For the text-containing cell, return its midpoint in (x, y) coordinate format. 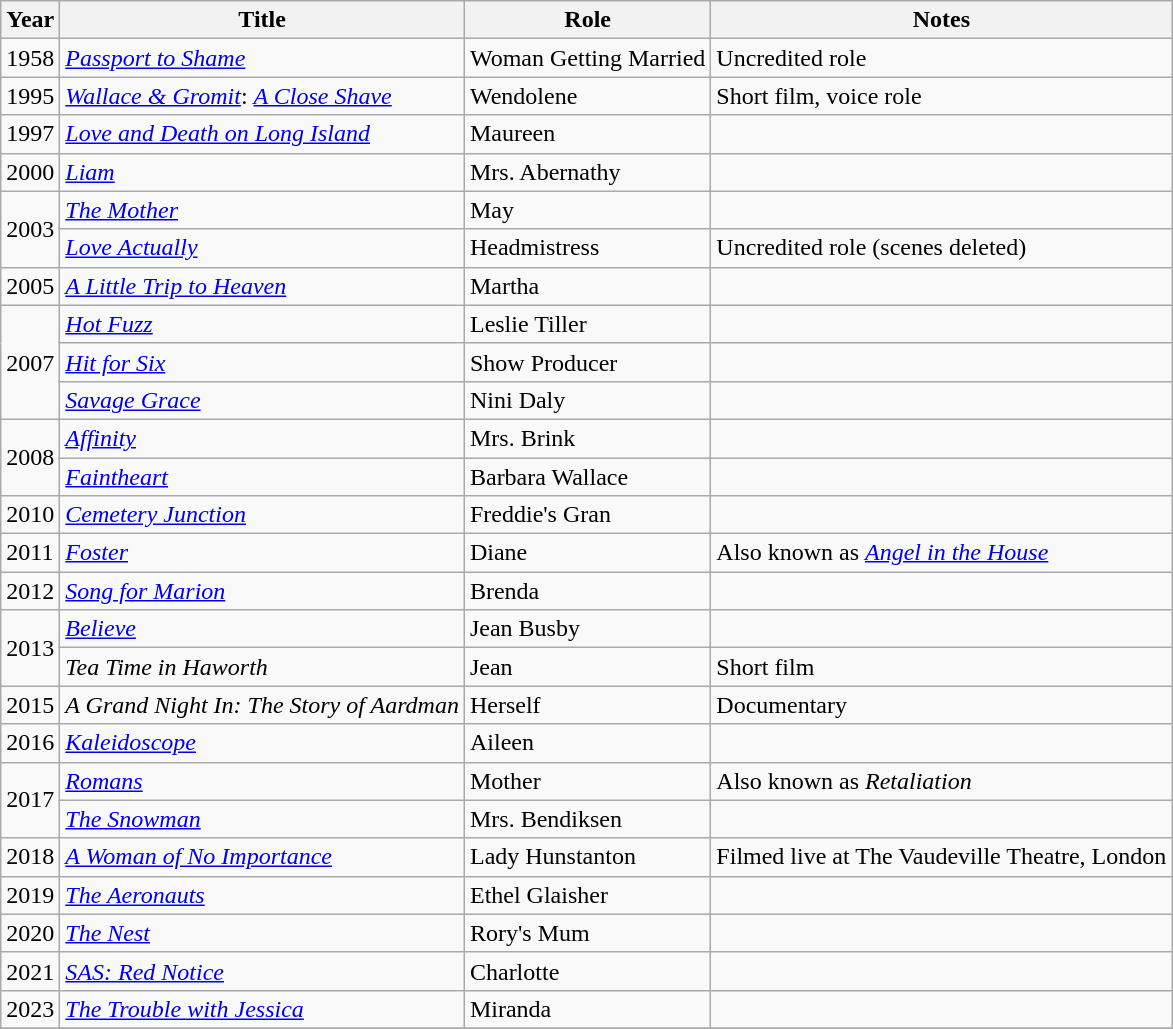
Charlotte (587, 971)
Short film (942, 667)
Romans (262, 781)
1995 (30, 96)
Diane (587, 553)
Show Producer (587, 362)
Aileen (587, 743)
Love Actually (262, 248)
2018 (30, 857)
A Woman of No Importance (262, 857)
2012 (30, 591)
Affinity (262, 438)
Faintheart (262, 477)
Mrs. Brink (587, 438)
Barbara Wallace (587, 477)
Jean (587, 667)
1958 (30, 58)
Brenda (587, 591)
2023 (30, 1009)
Woman Getting Married (587, 58)
Freddie's Gran (587, 515)
2013 (30, 648)
Short film, voice role (942, 96)
Song for Marion (262, 591)
Savage Grace (262, 400)
Documentary (942, 705)
Leslie Tiller (587, 324)
The Aeronauts (262, 895)
Filmed live at The Vaudeville Theatre, London (942, 857)
Kaleidoscope (262, 743)
Wallace & Gromit: A Close Shave (262, 96)
May (587, 210)
2007 (30, 362)
Headmistress (587, 248)
2021 (30, 971)
Title (262, 20)
2016 (30, 743)
SAS: Red Notice (262, 971)
2015 (30, 705)
2000 (30, 172)
The Mother (262, 210)
Ethel Glaisher (587, 895)
2019 (30, 895)
Role (587, 20)
Mother (587, 781)
Love and Death on Long Island (262, 134)
Also known as Retaliation (942, 781)
Herself (587, 705)
Liam (262, 172)
Nini Daly (587, 400)
Jean Busby (587, 629)
2020 (30, 933)
Hit for Six (262, 362)
Year (30, 20)
Lady Hunstanton (587, 857)
Hot Fuzz (262, 324)
Wendolene (587, 96)
Mrs. Abernathy (587, 172)
Rory's Mum (587, 933)
The Trouble with Jessica (262, 1009)
A Grand Night In: The Story of Aardman (262, 705)
The Nest (262, 933)
2017 (30, 800)
2010 (30, 515)
2003 (30, 229)
Martha (587, 286)
Miranda (587, 1009)
1997 (30, 134)
Tea Time in Haworth (262, 667)
A Little Trip to Heaven (262, 286)
Foster (262, 553)
Mrs. Bendiksen (587, 819)
Maureen (587, 134)
Uncredited role (942, 58)
The Snowman (262, 819)
2005 (30, 286)
Believe (262, 629)
Passport to Shame (262, 58)
2011 (30, 553)
Also known as Angel in the House (942, 553)
Cemetery Junction (262, 515)
Notes (942, 20)
Uncredited role (scenes deleted) (942, 248)
2008 (30, 457)
